Locate the cell with the specified text and output its [X, Y] center coordinate. 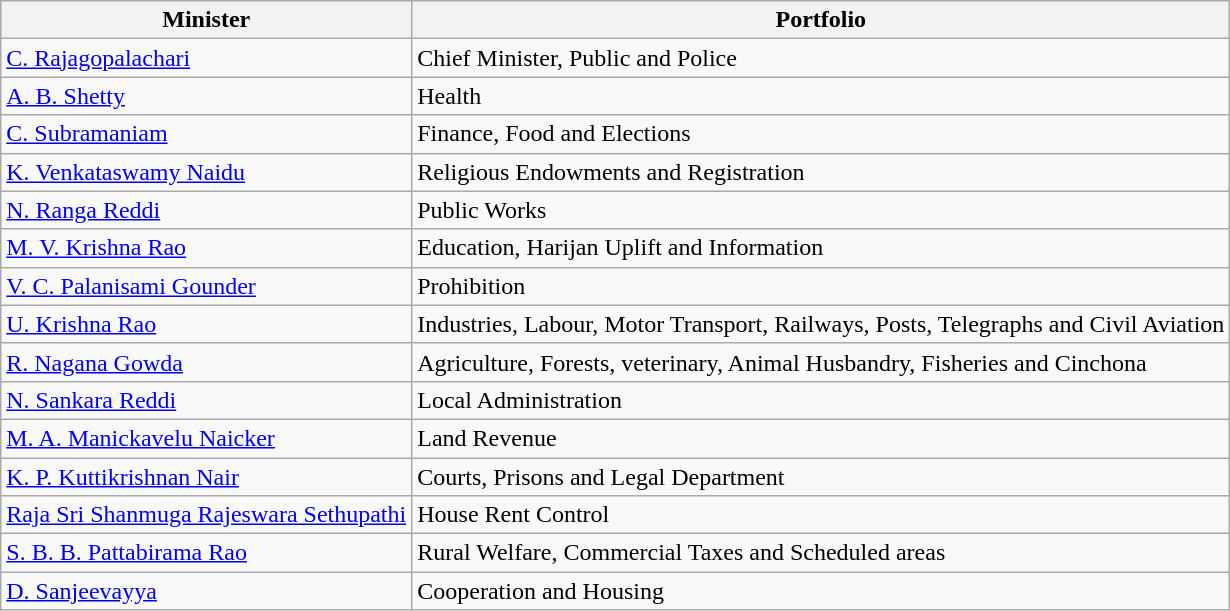
N. Sankara Reddi [206, 400]
V. C. Palanisami Gounder [206, 286]
Health [821, 96]
K. P. Kuttikrishnan Nair [206, 477]
Cooperation and Housing [821, 591]
Portfolio [821, 20]
House Rent Control [821, 515]
K. Venkataswamy Naidu [206, 172]
Agriculture, Forests, veterinary, Animal Husbandry, Fisheries and Cinchona [821, 362]
R. Nagana Gowda [206, 362]
Industries, Labour, Motor Transport, Railways, Posts, Telegraphs and Civil Aviation [821, 324]
M. V. Krishna Rao [206, 248]
C. Subramaniam [206, 134]
Raja Sri Shanmuga Rajeswara Sethupathi [206, 515]
A. B. Shetty [206, 96]
Chief Minister, Public and Police [821, 58]
Courts, Prisons and Legal Department [821, 477]
Minister [206, 20]
Rural Welfare, Commercial Taxes and Scheduled areas [821, 553]
Public Works [821, 210]
D. Sanjeevayya [206, 591]
Prohibition [821, 286]
Land Revenue [821, 438]
Finance, Food and Elections [821, 134]
C. Rajagopalachari [206, 58]
S. B. B. Pattabirama Rao [206, 553]
U. Krishna Rao [206, 324]
N. Ranga Reddi [206, 210]
M. A. Manickavelu Naicker [206, 438]
Education, Harijan Uplift and Information [821, 248]
Religious Endowments and Registration [821, 172]
Local Administration [821, 400]
